Output the (x, y) coordinate of the center of the cell containing the given text.  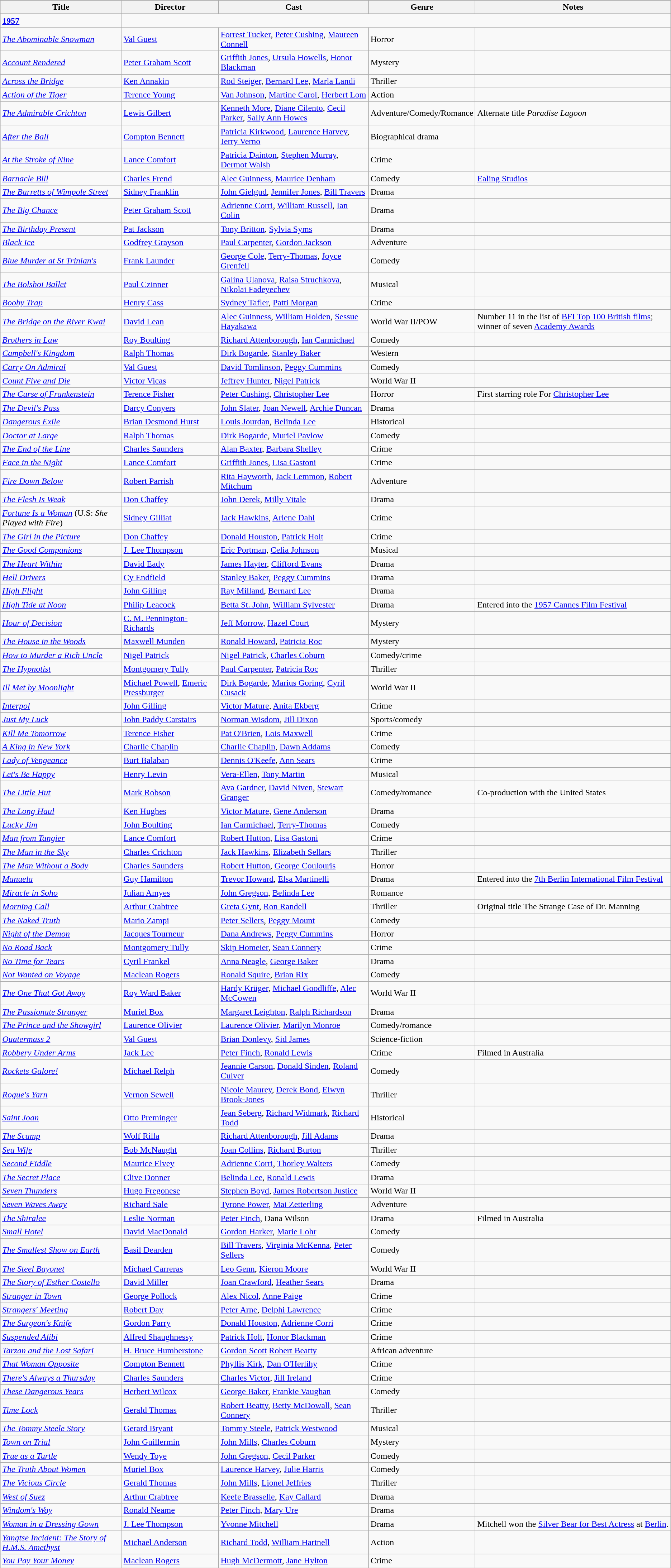
Wendy Toye (170, 1455)
Stanley Baker, Peggy Cummins (294, 577)
Griffith Jones, Lisa Gastoni (294, 462)
Basil Dearden (170, 1250)
John Gregson, Belinda Lee (294, 893)
Skip Homeier, Sean Connery (294, 947)
The Little Hut (61, 793)
The Smallest Show on Earth (61, 1250)
Ken Annakin (170, 81)
Entered into the 7th Berlin International Film Festival (573, 879)
Brian Donlevy, Sid James (294, 1039)
Joan Collins, Richard Burton (294, 1150)
Sports/comedy (422, 719)
Mario Zampi (170, 920)
The Steel Bayonet (61, 1269)
Jacques Tourneur (170, 934)
Kenneth More, Diane Cilento, Cecil Parker, Sally Ann Howes (294, 113)
You Pay Your Money (61, 1561)
Alex Nicol, Anne Paige (294, 1296)
John Slater, Joan Newell, Archie Duncan (294, 408)
Darcy Conyers (170, 408)
Paul Carpenter, Patricia Roc (294, 669)
Saint Joan (61, 1117)
Pat O'Brien, Lois Maxwell (294, 733)
Hell Drivers (61, 577)
Ronald Howard, Patricia Roc (294, 642)
George Cole, Terry-Thomas, Joyce Grenfell (294, 261)
John Guillermin (170, 1442)
Genre (422, 7)
Carry On Admiral (61, 367)
The Barretts of Wimpole Street (61, 192)
Co-production with the United States (573, 793)
Jeannie Carson, Donald Sinden, Roland Culver (294, 1071)
Terence Young (170, 95)
Eric Portman, Celia Johnson (294, 550)
Western (422, 353)
Charles Crichton (170, 852)
Nigel Patrick (170, 655)
Peter Finch, Mary Ure (294, 1510)
Notes (573, 7)
Gordon Parry (170, 1323)
James Hayter, Clifford Evans (294, 564)
Cast (294, 7)
The Man in the Sky (61, 852)
Fire Down Below (61, 481)
The Long Haul (61, 811)
Gordon Scott Robert Beatty (294, 1350)
Norman Wisdom, Jill Dixon (294, 719)
Fortune Is a Woman (U.S: She Played with Fire) (61, 518)
Gordon Harker, Marie Lohr (294, 1232)
Alternate title Paradise Lagoon (573, 113)
Vernon Sewell (170, 1095)
Clive Donner (170, 1177)
Windom's Way (61, 1510)
Cy Endfield (170, 577)
Seven Thunders (61, 1191)
John Boulting (170, 825)
Patrick Holt, Honor Blackman (294, 1337)
Patricia Kirkwood, Laurence Harvey, Jerry Verno (294, 136)
Black Ice (61, 243)
Margaret Leighton, Ralph Richardson (294, 1012)
Paul Czinner (170, 285)
Charlie Chaplin, Dawn Addams (294, 747)
Victor Mature, Gene Anderson (294, 811)
Brian Desmond Hurst (170, 421)
Leslie Norman (170, 1218)
The Secret Place (61, 1177)
Richard Sale (170, 1204)
Richard Attenborough, Ian Carmichael (294, 340)
John Gielgud, Jennifer Jones, Bill Travers (294, 192)
First starring role For Christopher Lee (573, 394)
Alfred Shaughnessy (170, 1337)
Face in the Night (61, 462)
The Bolshoi Ballet (61, 285)
David Eady (170, 564)
Robert Parrish (170, 481)
Sidney Franklin (170, 192)
Brothers in Law (61, 340)
The Hypnotist (61, 669)
These Dangerous Years (61, 1391)
Second Fiddle (61, 1163)
Vera-Ellen, Tony Martin (294, 774)
Philip Leacock (170, 605)
No Road Back (61, 947)
Stranger in Town (61, 1296)
Morning Call (61, 906)
Leo Genn, Kieron Moore (294, 1269)
Peter Arne, Delphi Lawrence (294, 1310)
Paul Carpenter, Gordon Jackson (294, 243)
Original title The Strange Case of Dr. Manning (573, 906)
Peter Finch, Dana Wilson (294, 1218)
No Time for Tears (61, 961)
Michael Powell, Emeric Pressburger (170, 687)
The Bridge on the River Kwai (61, 321)
Richard Todd, William Hartnell (294, 1543)
Michael Anderson (170, 1543)
Science-fiction (422, 1039)
Ronald Neame (170, 1510)
Hour of Decision (61, 623)
Yangtse Incident: The Story of H.M.S. Amethyst (61, 1543)
Keefe Brasselle, Kay Callard (294, 1497)
Joan Crawford, Heather Sears (294, 1282)
Ronald Squire, Brian Rix (294, 975)
Yvonne Mitchell (294, 1524)
Lucky Jim (61, 825)
Belinda Lee, Ronald Lewis (294, 1177)
Sea Wife (61, 1150)
Charles Victor, Jill Ireland (294, 1378)
Barnacle Bill (61, 178)
Biographical drama (422, 136)
Adrienne Corri, William Russell, Ian Colin (294, 210)
The Curse of Frankenstein (61, 394)
Jean Seberg, Richard Widmark, Richard Todd (294, 1117)
Robert Hutton, Lisa Gastoni (294, 838)
Donald Houston, Adrienne Corri (294, 1323)
Anna Neagle, George Baker (294, 961)
David Miller (170, 1282)
Roy Ward Baker (170, 993)
Nigel Patrick, Charles Coburn (294, 655)
Campbell's Kingdom (61, 353)
Phyllis Kirk, Dan O'Herlihy (294, 1364)
Mark Robson (170, 793)
Booby Trap (61, 303)
Laurence Harvey, Julie Harris (294, 1469)
Blue Murder at St Trinian's (61, 261)
Michael Carreras (170, 1269)
Maurice Elvey (170, 1163)
The Girl in the Picture (61, 537)
John Mills, Charles Coburn (294, 1442)
Pat Jackson (170, 229)
Kill Me Tomorrow (61, 733)
The One That Got Away (61, 993)
World War II/POW (422, 321)
George Pollock (170, 1296)
The Admirable Crichton (61, 113)
The Passionate Stranger (61, 1012)
How to Murder a Rich Uncle (61, 655)
Mitchell won the Silver Bear for Best Actress at Berlin. (573, 1524)
Henry Levin (170, 774)
Robert Beatty, Betty McDowall, Sean Connery (294, 1410)
David Lean (170, 321)
Otto Preminger (170, 1117)
After the Ball (61, 136)
Jack Lee (170, 1053)
Donald Houston, Patrick Holt (294, 537)
Jeff Morrow, Hazel Court (294, 623)
Manuela (61, 879)
Charles Frend (170, 178)
Gerard Bryant (170, 1428)
John Mills, Lionel Jeffries (294, 1483)
Laurence Olivier, Marilyn Monroe (294, 1025)
Sydney Tafler, Patti Morgan (294, 303)
Director (170, 7)
Hugh McDermott, Jane Hylton (294, 1561)
Small Hotel (61, 1232)
Tommy Steele, Patrick Westwood (294, 1428)
Rita Hayworth, Jack Lemmon, Robert Mitchum (294, 481)
Rockets Galore! (61, 1071)
David MacDonald (170, 1232)
Not Wanted on Voyage (61, 975)
Betta St. John, William Sylvester (294, 605)
The Surgeon's Knife (61, 1323)
Alec Guinness, Maurice Denham (294, 178)
Entered into the 1957 Cannes Film Festival (573, 605)
Count Five and Die (61, 381)
Man from Tangier (61, 838)
Van Johnson, Martine Carol, Herbert Lom (294, 95)
Time Lock (61, 1410)
The House in the Woods (61, 642)
Patricia Dainton, Stephen Murray, Dermot Walsh (294, 160)
Seven Waves Away (61, 1204)
The Devil's Pass (61, 408)
Roy Boulting (170, 340)
Rogue's Yarn (61, 1095)
Woman in a Dressing Gown (61, 1524)
H. Bruce Humberstone (170, 1350)
John Derek, Milly Vitale (294, 500)
John Gregson, Cecil Parker (294, 1455)
The Abominable Snowman (61, 39)
Ken Hughes (170, 811)
Title (61, 7)
Herbert Wilcox (170, 1391)
Robbery Under Arms (61, 1053)
Michael Relph (170, 1071)
Tony Britton, Sylvia Syms (294, 229)
The Birthday Present (61, 229)
Jack Hawkins, Arlene Dahl (294, 518)
Henry Cass (170, 303)
True as a Turtle (61, 1455)
Adrienne Corri, Thorley Walters (294, 1163)
Victor Vicas (170, 381)
Peter Sellers, Peggy Mount (294, 920)
Suspended Alibi (61, 1337)
Laurence Olivier (170, 1025)
Miracle in Soho (61, 893)
Frank Launder (170, 261)
Romance (422, 893)
Robert Day (170, 1310)
Comedy/crime (422, 655)
Burt Balaban (170, 761)
David Tomlinson, Peggy Cummins (294, 367)
The Truth About Women (61, 1469)
Hugo Fregonese (170, 1191)
A King in New York (61, 747)
The Flesh Is Weak (61, 500)
Godfrey Grayson (170, 243)
Guy Hamilton (170, 879)
Ian Carmichael, Terry-Thomas (294, 825)
Galina Ulanova, Raisa Struchkova, Nikolai Fadeyechev (294, 285)
The Naked Truth (61, 920)
Doctor at Large (61, 435)
Alec Guinness, William Holden, Sessue Hayakawa (294, 321)
There's Always a Thursday (61, 1378)
Forrest Tucker, Peter Cushing, Maureen Connell (294, 39)
Dirk Bogarde, Stanley Baker (294, 353)
Account Rendered (61, 62)
Peter Finch, Ronald Lewis (294, 1053)
High Flight (61, 591)
Victor Mature, Anita Ekberg (294, 706)
George Baker, Frankie Vaughan (294, 1391)
Bob McNaught (170, 1150)
Griffith Jones, Ursula Howells, Honor Blackman (294, 62)
African adventure (422, 1350)
Dangerous Exile (61, 421)
The Scamp (61, 1136)
West of Suez (61, 1497)
Richard Attenborough, Jill Adams (294, 1136)
The Shiralee (61, 1218)
Let's Be Happy (61, 774)
Dirk Bogarde, Marius Goring, Cyril Cusack (294, 687)
Number 11 in the list of BFI Top 100 British films; winner of seven Academy Awards (573, 321)
At the Stroke of Nine (61, 160)
Stephen Boyd, James Robertson Justice (294, 1191)
Strangers' Meeting (61, 1310)
Across the Bridge (61, 81)
Lady of Vengeance (61, 761)
The Man Without a Body (61, 866)
Dirk Bogarde, Muriel Pavlow (294, 435)
The Big Chance (61, 210)
Louis Jourdan, Belinda Lee (294, 421)
Ray Milland, Bernard Lee (294, 591)
C. M. Pennington-Richards (170, 623)
Trevor Howard, Elsa Martinelli (294, 879)
That Woman Opposite (61, 1364)
Tyrone Power, Mai Zetterling (294, 1204)
Nicole Maurey, Derek Bond, Elwyn Brook-Jones (294, 1095)
1957 (61, 21)
Hardy Krüger, Michael Goodliffe, Alec McCowen (294, 993)
Alan Baxter, Barbara Shelley (294, 449)
Night of the Demon (61, 934)
Ava Gardner, David Niven, Stewart Granger (294, 793)
Julian Amyes (170, 893)
Tarzan and the Lost Safari (61, 1350)
Quatermass 2 (61, 1039)
The Tommy Steele Story (61, 1428)
The Heart Within (61, 564)
The Story of Esther Costello (61, 1282)
The Prince and the Showgirl (61, 1025)
Just My Luck (61, 719)
Peter Cushing, Christopher Lee (294, 394)
The Good Companions (61, 550)
Sidney Gilliat (170, 518)
Adventure/Comedy/Romance (422, 113)
Cyril Frankel (170, 961)
The End of the Line (61, 449)
Dana Andrews, Peggy Cummins (294, 934)
Wolf Rilla (170, 1136)
Maxwell Munden (170, 642)
Town on Trial (61, 1442)
Charlie Chaplin (170, 747)
Dennis O'Keefe, Ann Sears (294, 761)
Jeffrey Hunter, Nigel Patrick (294, 381)
The Vicious Circle (61, 1483)
Ealing Studios (573, 178)
High Tide at Noon (61, 605)
Jack Hawkins, Elizabeth Sellars (294, 852)
Lewis Gilbert (170, 113)
Interpol (61, 706)
Rod Steiger, Bernard Lee, Marla Landi (294, 81)
Bill Travers, Virginia McKenna, Peter Sellers (294, 1250)
Ill Met by Moonlight (61, 687)
Robert Hutton, George Coulouris (294, 866)
Greta Gynt, Ron Randell (294, 906)
Action of the Tiger (61, 95)
John Paddy Carstairs (170, 719)
